Identify which cell holds the provided text, then report its (X, Y) central coordinate. 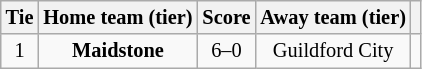
Score (226, 17)
Tie (20, 17)
Home team (tier) (118, 17)
1 (20, 51)
6–0 (226, 51)
Guildford City (332, 51)
Away team (tier) (332, 17)
Maidstone (118, 51)
